For the text-containing cell, return its midpoint in (X, Y) coordinate format. 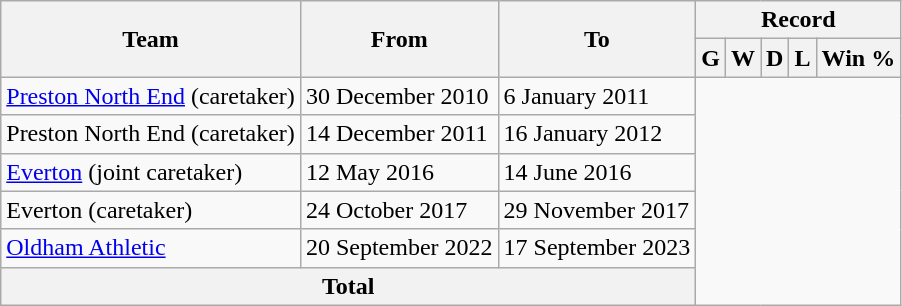
W (744, 58)
Win % (858, 58)
Record (798, 20)
16 January 2012 (597, 134)
17 September 2023 (597, 248)
30 December 2010 (399, 96)
Team (151, 39)
14 December 2011 (399, 134)
12 May 2016 (399, 172)
6 January 2011 (597, 96)
24 October 2017 (399, 210)
L (802, 58)
From (399, 39)
Oldham Athletic (151, 248)
Everton (joint caretaker) (151, 172)
14 June 2016 (597, 172)
20 September 2022 (399, 248)
G (711, 58)
Everton (caretaker) (151, 210)
29 November 2017 (597, 210)
Total (348, 286)
D (775, 58)
To (597, 39)
